From the cell containing the given text, extract its center point as [X, Y] coordinate. 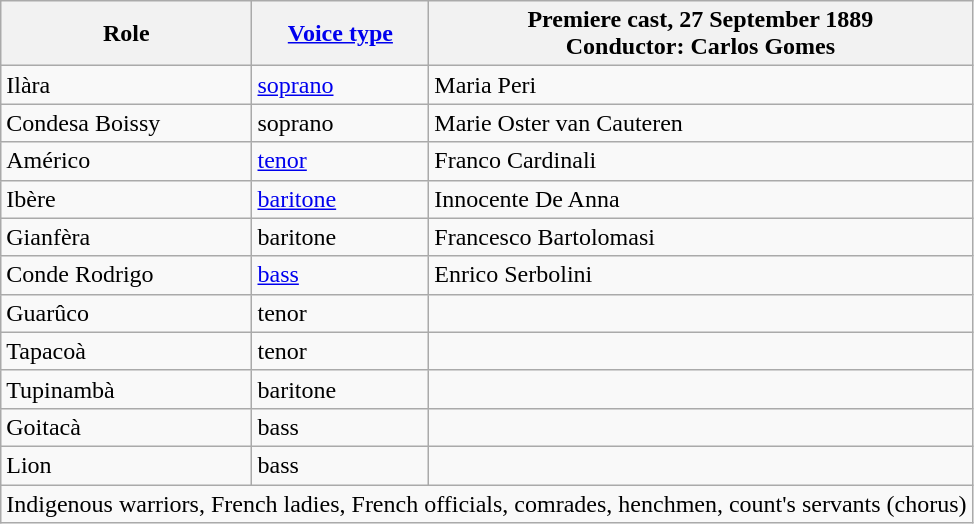
Guarûco [126, 313]
Ibère [126, 199]
Conde Rodrigo [126, 275]
Indigenous warriors, French ladies, French officials, comrades, henchmen, count's servants (chorus) [486, 503]
Franco Cardinali [700, 161]
Marie Oster van Cauteren [700, 123]
Ilàra [126, 85]
Tupinambà [126, 389]
Gianfèra [126, 237]
Tapacoà [126, 351]
Voice type [340, 34]
Maria Peri [700, 85]
Condesa Boissy [126, 123]
Enrico Serbolini [700, 275]
Américo [126, 161]
Innocente De Anna [700, 199]
Lion [126, 465]
Premiere cast, 27 September 1889Conductor: Carlos Gomes [700, 34]
Francesco Bartolomasi [700, 237]
Goitacà [126, 427]
Role [126, 34]
